Return the [x, y] coordinate for the center point of the cell that contains the specified text.  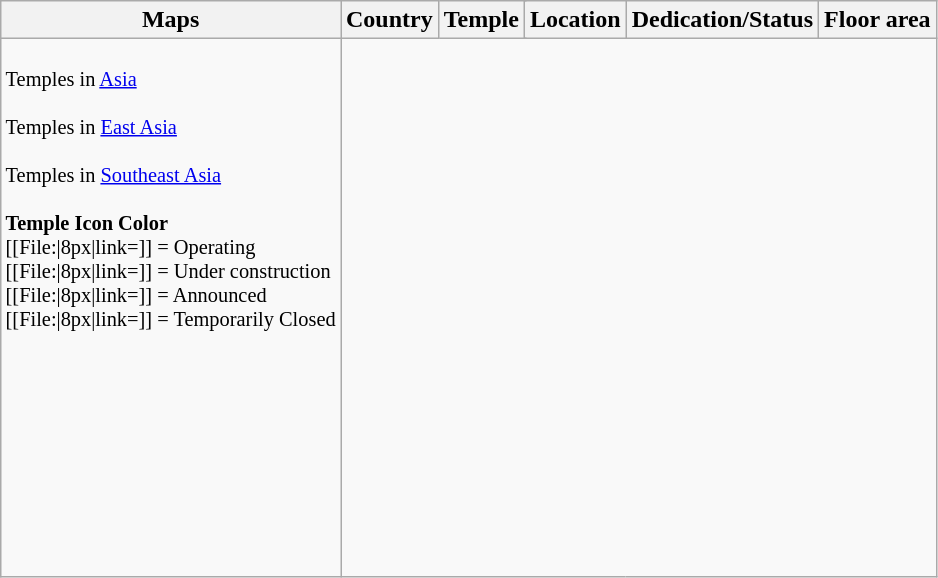
Maps [171, 20]
Floor area [878, 20]
Dedication/Status [722, 20]
Temple [481, 20]
Country [389, 20]
Location [575, 20]
